Identify which cell holds the provided text, then report its [x, y] central coordinate. 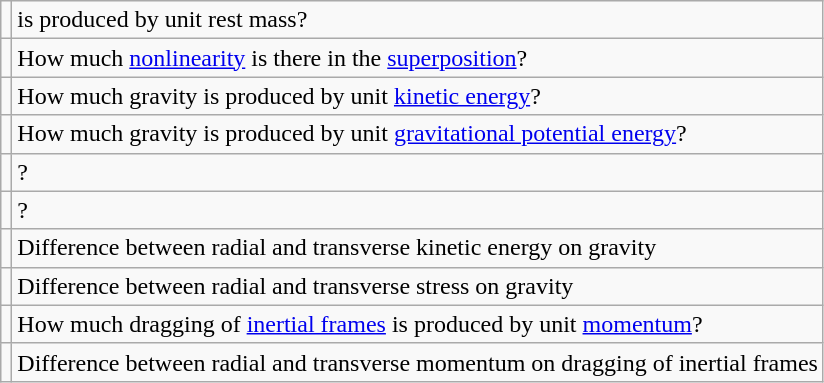
How much nonlinearity is there in the superposition? [418, 58]
Difference between radial and transverse stress on gravity [418, 286]
Difference between radial and transverse momentum on dragging of inertial frames [418, 362]
is produced by unit rest mass? [418, 20]
How much dragging of inertial frames is produced by unit momentum? [418, 324]
How much gravity is produced by unit gravitational potential energy? [418, 134]
How much gravity is produced by unit kinetic energy? [418, 96]
Difference between radial and transverse kinetic energy on gravity [418, 248]
